Output the (X, Y) coordinate of the center of the cell containing the given text.  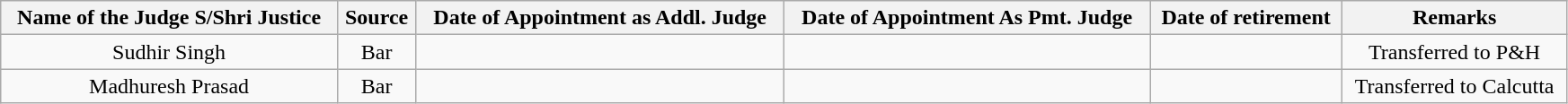
Date of retirement (1246, 18)
Source (376, 18)
Transferred to Calcutta (1455, 86)
Transferred to P&H (1455, 52)
Sudhir Singh (169, 52)
Name of the Judge S/Shri Justice (169, 18)
Date of Appointment as Addl. Judge (600, 18)
Madhuresh Prasad (169, 86)
Date of Appointment As Pmt. Judge (967, 18)
Remarks (1455, 18)
